Capture the cell that displays the provided text and extract its [X, Y] central coordinate. 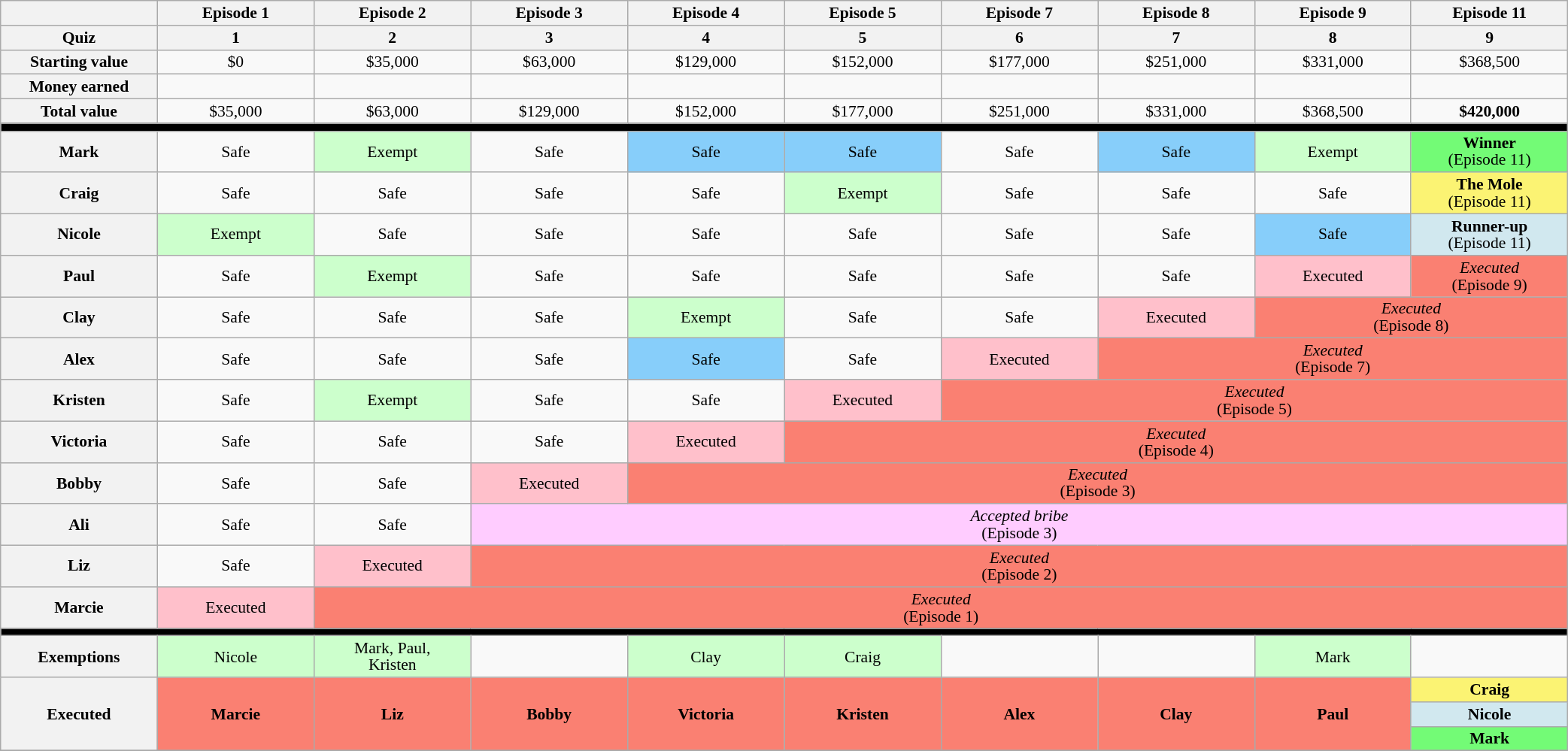
6 [1019, 38]
Executed (Episode 4) [1176, 442]
$0 [235, 62]
Exemptions [79, 657]
Episode 7 [1019, 14]
9 [1489, 38]
Executed (Episode 2) [1020, 567]
Episode 1 [235, 14]
Episode 11 [1489, 14]
Executed (Episode 1) [942, 607]
Executed (Episode 8) [1411, 317]
Ali [79, 525]
Runner-up (Episode 11) [1489, 235]
Executed (Episode 9) [1489, 277]
Winner (Episode 11) [1489, 152]
Episode 5 [863, 14]
Episode 8 [1176, 14]
Episode 3 [549, 14]
7 [1176, 38]
Money earned [79, 87]
Episode 4 [705, 14]
4 [705, 38]
$420,000 [1489, 111]
Executed (Episode 3) [1097, 483]
5 [863, 38]
8 [1333, 38]
2 [393, 38]
Episode 2 [393, 14]
3 [549, 38]
Executed (Episode 7) [1333, 359]
Episode 9 [1333, 14]
Accepted bribe (Episode 3) [1020, 525]
Quiz [79, 38]
Starting value [79, 62]
The Mole(Episode 11) [1489, 194]
Total value [79, 111]
Mark, Paul, Kristen [393, 657]
Executed (Episode 5) [1254, 400]
1 [235, 38]
